Extract the (x, y) coordinate from the center of the cell holding the provided text.  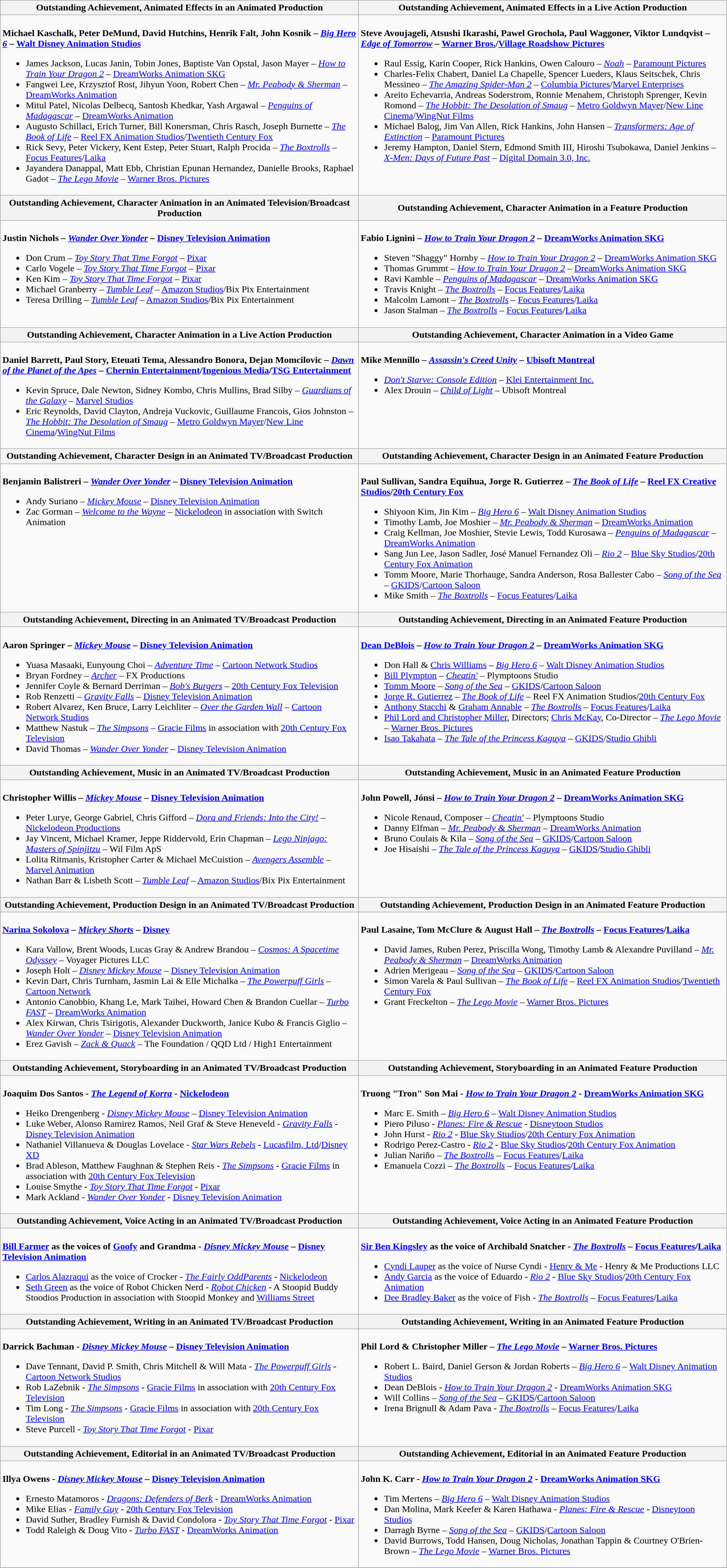
Outstanding Achievement, Production Design in an Animated Feature Production (543, 905)
Outstanding Achievement, Music in an Animated Feature Production (543, 772)
Outstanding Achievement, Voice Acting in an Animated Feature Production (543, 1221)
Outstanding Achievement, Character Animation in a Video Game (543, 335)
Outstanding Achievement, Production Design in an Animated TV/Broadcast Production (179, 905)
Outstanding Achievement, Writing in an Animated TV/Broadcast Production (179, 1322)
Outstanding Achievement, Storyboarding in an Animated TV/Broadcast Production (179, 1068)
Outstanding Achievement, Animated Effects in a Live Action Production (543, 8)
Outstanding Achievement, Character Animation in a Feature Production (543, 208)
Outstanding Achievement, Editorial in an Animated TV/Broadcast Production (179, 1454)
Outstanding Achievement, Character Design in an Animated Feature Production (543, 456)
Outstanding Achievement, Character Design in an Animated TV/Broadcast Production (179, 456)
Outstanding Achievement, Storyboarding in an Animated Feature Production (543, 1068)
Outstanding Achievement, Directing in an Animated Feature Production (543, 619)
Outstanding Achievement, Music in an Animated TV/Broadcast Production (179, 772)
Outstanding Achievement, Writing in an Animated Feature Production (543, 1322)
Outstanding Achievement, Animated Effects in an Animated Production (179, 8)
Outstanding Achievement, Directing in an Animated TV/Broadcast Production (179, 619)
Outstanding Achievement, Character Animation in a Live Action Production (179, 335)
Outstanding Achievement, Voice Acting in an Animated TV/Broadcast Production (179, 1221)
Outstanding Achievement, Editorial in an Animated Feature Production (543, 1454)
Outstanding Achievement, Character Animation in an Animated Television/Broadcast Production (179, 208)
